For the text-containing cell, return its midpoint in [x, y] coordinate format. 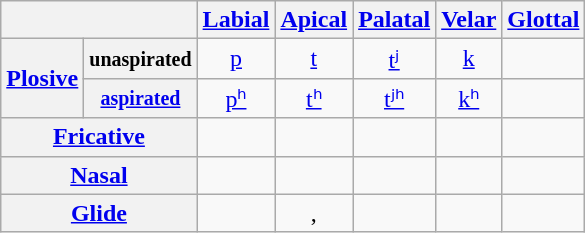
Nasal [99, 175]
pʰ [236, 98]
tʲ [394, 59]
Labial [236, 20]
Palatal [394, 20]
Glide [99, 213]
t [314, 59]
unaspirated [140, 59]
p [236, 59]
Glottal [544, 20]
, [314, 213]
Velar [469, 20]
kʰ [469, 98]
Fricative [99, 137]
aspirated [140, 98]
Apical [314, 20]
tʲʰ [394, 98]
k [469, 59]
tʰ [314, 98]
Plosive [42, 78]
